Extract the (X, Y) coordinate from the center of the cell holding the provided text.  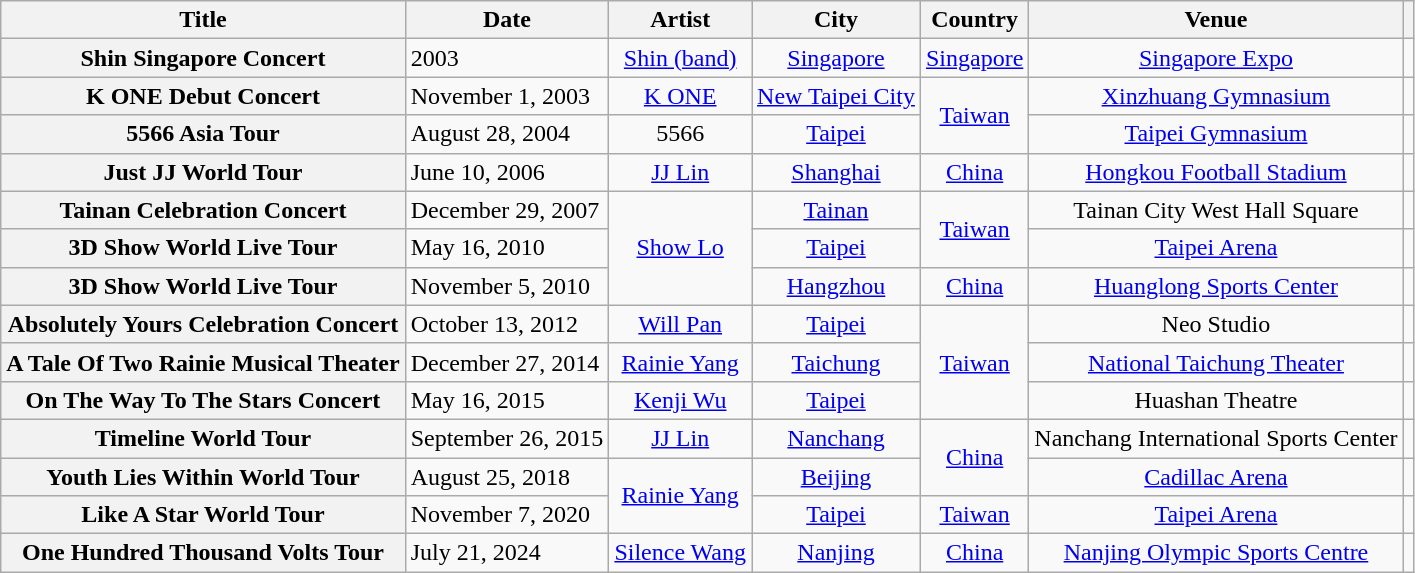
5566 Asia Tour (203, 134)
Shanghai (836, 172)
Absolutely Yours Celebration Concert (203, 324)
Nanchang International Sports Center (1216, 438)
On The Way To The Stars Concert (203, 400)
Venue (1216, 20)
Singapore Expo (1216, 58)
One Hundred Thousand Volts Tour (203, 553)
Hangzhou (836, 286)
June 10, 2006 (507, 172)
Hongkou Football Stadium (1216, 172)
Cadillac Arena (1216, 477)
November 1, 2003 (507, 96)
December 29, 2007 (507, 210)
Beijing (836, 477)
K ONE (680, 96)
New Taipei City (836, 96)
Will Pan (680, 324)
Tainan Celebration Concert (203, 210)
5566 (680, 134)
Artist (680, 20)
August 28, 2004 (507, 134)
National Taichung Theater (1216, 362)
Tainan (836, 210)
May 16, 2015 (507, 400)
Huanglong Sports Center (1216, 286)
Just JJ World Tour (203, 172)
Tainan City West Hall Square (1216, 210)
Shin (band) (680, 58)
Like A Star World Tour (203, 515)
Country (974, 20)
Timeline World Tour (203, 438)
November 5, 2010 (507, 286)
November 7, 2020 (507, 515)
Show Lo (680, 248)
September 26, 2015 (507, 438)
Date (507, 20)
Xinzhuang Gymnasium (1216, 96)
July 21, 2024 (507, 553)
August 25, 2018 (507, 477)
Title (203, 20)
City (836, 20)
December 27, 2014 (507, 362)
K ONE Debut Concert (203, 96)
Nanchang (836, 438)
2003 (507, 58)
A Tale Of Two Rainie Musical Theater (203, 362)
Shin Singapore Concert (203, 58)
October 13, 2012 (507, 324)
Taipei Gymnasium (1216, 134)
Neo Studio (1216, 324)
May 16, 2010 (507, 248)
Huashan Theatre (1216, 400)
Nanjing Olympic Sports Centre (1216, 553)
Youth Lies Within World Tour (203, 477)
Nanjing (836, 553)
Silence Wang (680, 553)
Taichung (836, 362)
Kenji Wu (680, 400)
